Return (X, Y) of the center of cell containing provided text 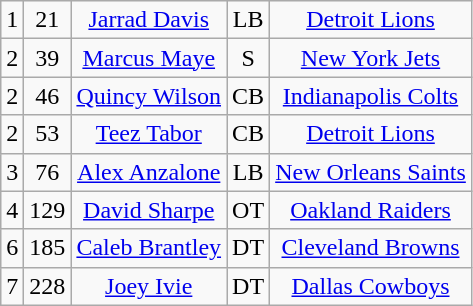
129 (48, 210)
Joey Ivie (149, 286)
7 (12, 286)
53 (48, 134)
228 (48, 286)
New York Jets (371, 58)
6 (12, 248)
21 (48, 20)
S (248, 58)
Indianapolis Colts (371, 96)
Jarrad Davis (149, 20)
39 (48, 58)
3 (12, 172)
Marcus Maye (149, 58)
76 (48, 172)
46 (48, 96)
4 (12, 210)
Oakland Raiders (371, 210)
Quincy Wilson (149, 96)
Caleb Brantley (149, 248)
Dallas Cowboys (371, 286)
Cleveland Browns (371, 248)
Teez Tabor (149, 134)
1 (12, 20)
New Orleans Saints (371, 172)
David Sharpe (149, 210)
185 (48, 248)
OT (248, 210)
Alex Anzalone (149, 172)
